Detect which cell encompasses the target text, then output its [X, Y] center coordinate. 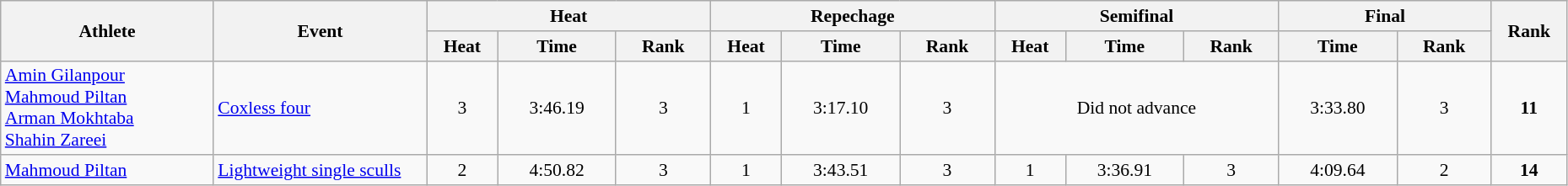
Amin GilanpourMahmoud PiltanArman MokhtabaShahin Zareei [108, 108]
Final [1385, 16]
3:36.91 [1124, 171]
3:43.51 [841, 171]
Coxless four [321, 108]
3:46.19 [557, 108]
Semifinal [1137, 16]
14 [1528, 171]
Repechage [852, 16]
Did not advance [1137, 108]
Lightweight single sculls [321, 171]
Event [321, 30]
11 [1528, 108]
Mahmoud Piltan [108, 171]
Athlete [108, 30]
3:17.10 [841, 108]
3:33.80 [1338, 108]
4:50.82 [557, 171]
4:09.64 [1338, 171]
